Return the (x, y) coordinate for the center point of the cell that contains the specified text.  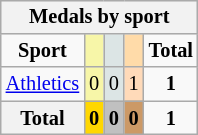
Athletics (42, 84)
Medals by sport (100, 17)
Sport (42, 51)
